Output the (x, y) coordinate of the center of the cell containing the given text.  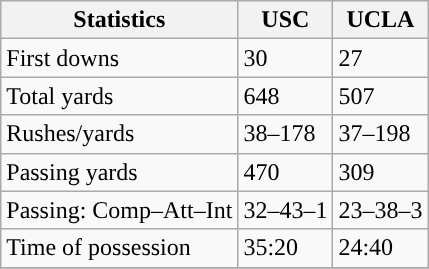
Rushes/yards (120, 134)
309 (380, 172)
Passing: Comp–Att–Int (120, 210)
30 (286, 58)
648 (286, 96)
35:20 (286, 248)
24:40 (380, 248)
Passing yards (120, 172)
USC (286, 20)
507 (380, 96)
37–198 (380, 134)
Time of possession (120, 248)
32–43–1 (286, 210)
UCLA (380, 20)
Statistics (120, 20)
470 (286, 172)
38–178 (286, 134)
23–38–3 (380, 210)
Total yards (120, 96)
First downs (120, 58)
27 (380, 58)
